Pinpoint the cell where the given text exists, returning its [x, y] midpoint coordinate. 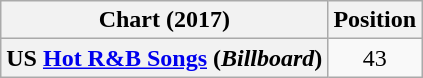
Position [375, 20]
US Hot R&B Songs (Billboard) [164, 58]
43 [375, 58]
Chart (2017) [164, 20]
